Return the [x, y] coordinate for the center point of the cell that contains the specified text.  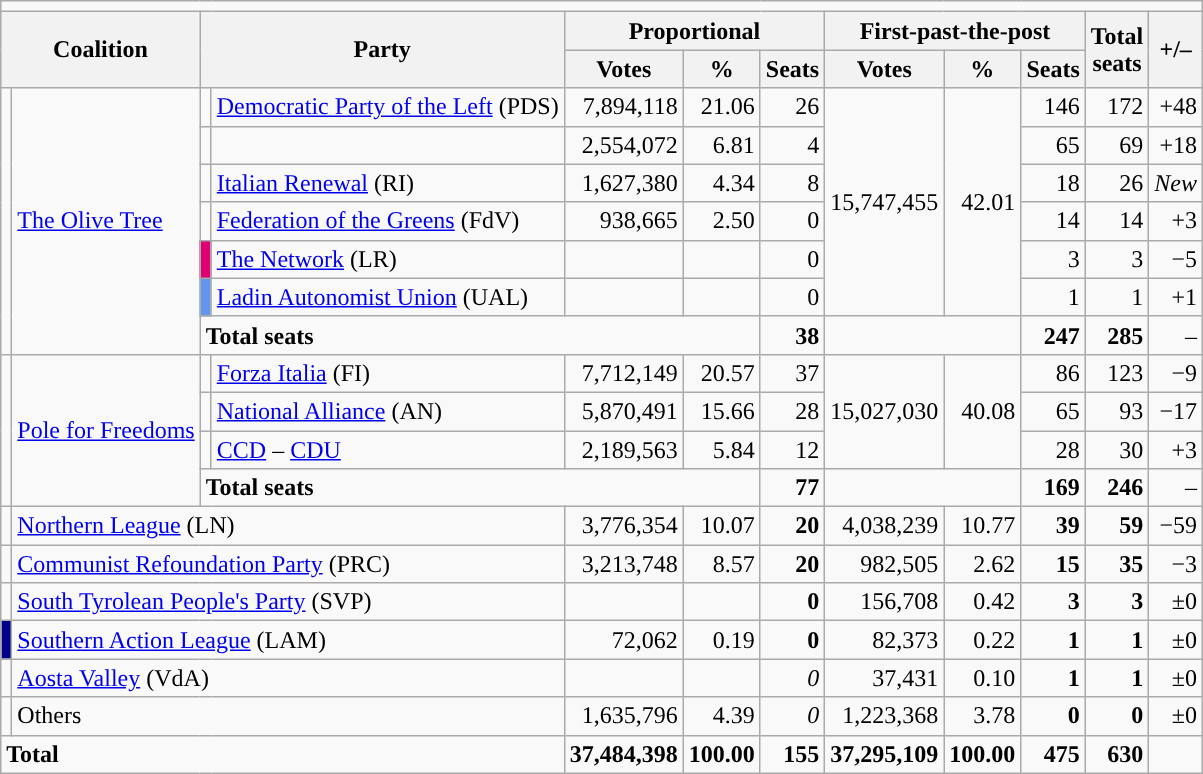
5,870,491 [624, 411]
New [1176, 183]
−9 [1176, 373]
982,505 [884, 564]
Pole for Freedoms [106, 430]
+48 [1176, 107]
−5 [1176, 259]
146 [1053, 107]
7,894,118 [624, 107]
The Network (LR) [388, 259]
0.42 [982, 602]
−17 [1176, 411]
5.84 [722, 449]
4.34 [722, 183]
+1 [1176, 297]
+/– [1176, 50]
1,635,796 [624, 716]
59 [1117, 526]
Coalition [100, 50]
Italian Renewal (RI) [388, 183]
15,027,030 [884, 411]
+18 [1176, 145]
3.78 [982, 716]
15.66 [722, 411]
Communist Refoundation Party (PRC) [288, 564]
CCD – CDU [388, 449]
285 [1117, 335]
20.57 [722, 373]
2.50 [722, 221]
Democratic Party of the Left (PDS) [388, 107]
35 [1117, 564]
Federation of the Greens (FdV) [388, 221]
475 [1053, 754]
247 [1053, 335]
37,431 [884, 678]
0.22 [982, 640]
18 [1053, 183]
72,062 [624, 640]
−3 [1176, 564]
93 [1117, 411]
0.10 [982, 678]
8.57 [722, 564]
630 [1117, 754]
7,712,149 [624, 373]
2,554,072 [624, 145]
The Olive Tree [106, 221]
2.62 [982, 564]
Total [282, 754]
4,038,239 [884, 526]
37 [792, 373]
39 [1053, 526]
938,665 [624, 221]
77 [792, 488]
4 [792, 145]
10.07 [722, 526]
Northern League (LN) [288, 526]
Totalseats [1117, 50]
Others [288, 716]
National Alliance (AN) [388, 411]
38 [792, 335]
Aosta Valley (VdA) [288, 678]
3,213,748 [624, 564]
69 [1117, 145]
169 [1053, 488]
30 [1117, 449]
82,373 [884, 640]
86 [1053, 373]
15 [1053, 564]
Ladin Autonomist Union (UAL) [388, 297]
First-past-the-post [956, 31]
42.01 [982, 202]
40.08 [982, 411]
37,295,109 [884, 754]
Proportional [694, 31]
Forza Italia (FI) [388, 373]
15,747,455 [884, 202]
123 [1117, 373]
4.39 [722, 716]
8 [792, 183]
1,627,380 [624, 183]
12 [792, 449]
6.81 [722, 145]
2,189,563 [624, 449]
172 [1117, 107]
South Tyrolean People's Party (SVP) [288, 602]
21.06 [722, 107]
Party [382, 50]
1,223,368 [884, 716]
37,484,398 [624, 754]
155 [792, 754]
10.77 [982, 526]
0.19 [722, 640]
Southern Action League (LAM) [288, 640]
3,776,354 [624, 526]
156,708 [884, 602]
−59 [1176, 526]
246 [1117, 488]
